Extract the (X, Y) coordinate from the center of the cell holding the provided text.  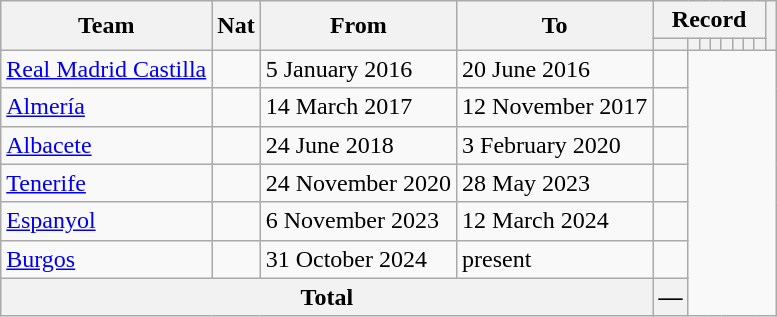
6 November 2023 (358, 221)
Real Madrid Castilla (106, 69)
present (555, 259)
31 October 2024 (358, 259)
Tenerife (106, 183)
28 May 2023 (555, 183)
12 November 2017 (555, 107)
Team (106, 26)
From (358, 26)
14 March 2017 (358, 107)
— (670, 297)
To (555, 26)
Record (709, 20)
24 June 2018 (358, 145)
20 June 2016 (555, 69)
Albacete (106, 145)
12 March 2024 (555, 221)
Almería (106, 107)
Total (327, 297)
Burgos (106, 259)
5 January 2016 (358, 69)
3 February 2020 (555, 145)
24 November 2020 (358, 183)
Espanyol (106, 221)
Nat (236, 26)
